Provide the (x, y) coordinate of the cell's center where the given text is located.  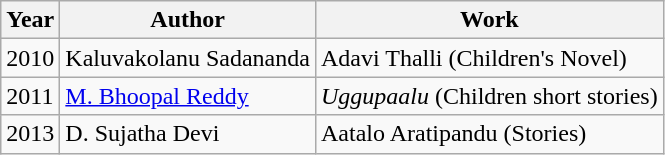
2013 (30, 134)
2011 (30, 96)
Adavi Thalli (Children's Novel) (489, 58)
Author (188, 20)
Aatalo Aratipandu (Stories) (489, 134)
Uggupaalu (Children short stories) (489, 96)
Work (489, 20)
Year (30, 20)
2010 (30, 58)
D. Sujatha Devi (188, 134)
Kaluvakolanu Sadananda (188, 58)
M. Bhoopal Reddy (188, 96)
